Provide the [X, Y] coordinate of the cell's center where the given text is located.  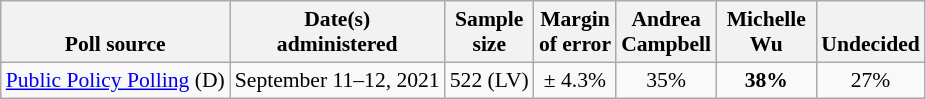
AndreaCampbell [666, 32]
Poll source [116, 32]
Samplesize [490, 32]
35% [666, 80]
± 4.3% [575, 80]
Public Policy Polling (D) [116, 80]
Date(s)administered [338, 32]
Marginof error [575, 32]
522 (LV) [490, 80]
September 11–12, 2021 [338, 80]
Undecided [870, 32]
38% [766, 80]
MichelleWu [766, 32]
27% [870, 80]
